Determine the [X, Y] coordinate at the center of the cell enclosing the given text.  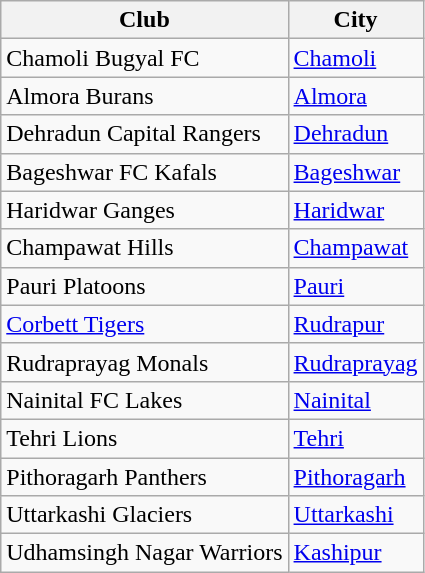
Club [144, 20]
Chamoli Bugyal FC [144, 58]
Bageshwar FC Kafals [144, 172]
Uttarkashi [356, 515]
Bageshwar [356, 172]
Dehradun [356, 134]
City [356, 20]
Tehri Lions [144, 438]
Uttarkashi Glaciers [144, 515]
Chamoli [356, 58]
Champawat [356, 248]
Haridwar Ganges [144, 210]
Almora Burans [144, 96]
Pithoragarh [356, 477]
Pithoragarh Panthers [144, 477]
Rudraprayag [356, 362]
Nainital FC Lakes [144, 400]
Udhamsingh Nagar Warriors [144, 553]
Corbett Tigers [144, 324]
Tehri [356, 438]
Champawat Hills [144, 248]
Dehradun Capital Rangers [144, 134]
Kashipur [356, 553]
Pauri [356, 286]
Haridwar [356, 210]
Rudraprayag Monals [144, 362]
Almora [356, 96]
Pauri Platoons [144, 286]
Nainital [356, 400]
Rudrapur [356, 324]
